Scan for the cell matching the given text and deliver its [x, y] coordinate at center. 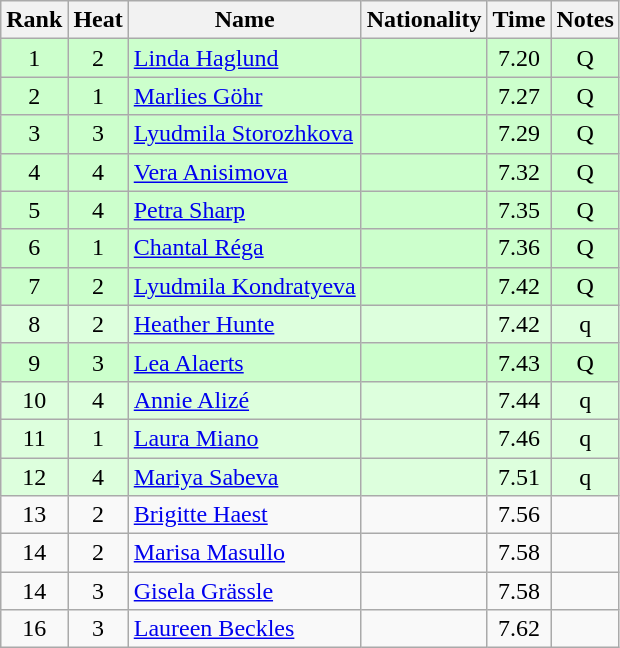
Time [519, 20]
Heat [98, 20]
7.44 [519, 400]
Nationality [424, 20]
7.51 [519, 477]
7.35 [519, 210]
5 [34, 210]
16 [34, 629]
8 [34, 324]
Chantal Réga [244, 248]
7.29 [519, 134]
Petra Sharp [244, 210]
10 [34, 400]
Annie Alizé [244, 400]
Gisela Grässle [244, 591]
Lyudmila Kondratyeva [244, 286]
7.62 [519, 629]
7 [34, 286]
13 [34, 515]
Vera Anisimova [244, 172]
7.46 [519, 438]
7.43 [519, 362]
Rank [34, 20]
7.56 [519, 515]
Notes [585, 20]
7.32 [519, 172]
Laureen Beckles [244, 629]
Mariya Sabeva [244, 477]
Laura Miano [244, 438]
12 [34, 477]
Lyudmila Storozhkova [244, 134]
6 [34, 248]
9 [34, 362]
Marlies Göhr [244, 96]
7.20 [519, 58]
Heather Hunte [244, 324]
Linda Haglund [244, 58]
7.36 [519, 248]
Name [244, 20]
Lea Alaerts [244, 362]
11 [34, 438]
7.27 [519, 96]
Marisa Masullo [244, 553]
Brigitte Haest [244, 515]
